From the cell containing the given text, extract its center point as (X, Y) coordinate. 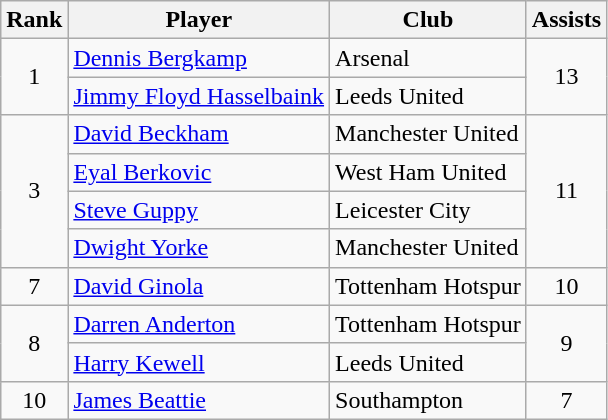
David Ginola (199, 286)
Dwight Yorke (199, 248)
11 (566, 191)
1 (34, 77)
Steve Guppy (199, 210)
9 (566, 343)
Arsenal (428, 58)
James Beattie (199, 400)
Jimmy Floyd Hasselbaink (199, 96)
Player (199, 20)
Dennis Bergkamp (199, 58)
Eyal Berkovic (199, 172)
David Beckham (199, 134)
Harry Kewell (199, 362)
8 (34, 343)
Southampton (428, 400)
Assists (566, 20)
West Ham United (428, 172)
Leicester City (428, 210)
Darren Anderton (199, 324)
Rank (34, 20)
13 (566, 77)
3 (34, 191)
Club (428, 20)
